Output the (x, y) coordinate of the center of the cell containing the given text.  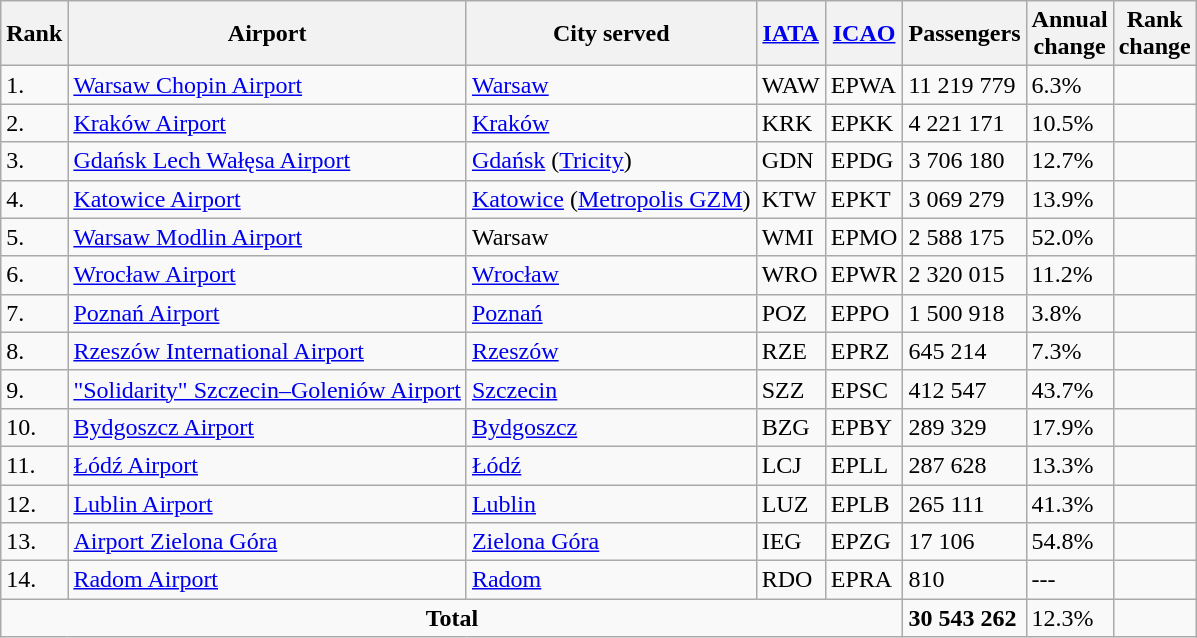
810 (964, 580)
Gdańsk (Tricity) (611, 161)
43.7% (1070, 389)
Kraków (611, 123)
City served (611, 34)
BZG (790, 427)
10. (34, 427)
13.9% (1070, 199)
Airport (268, 34)
WMI (790, 237)
SZZ (790, 389)
KRK (790, 123)
EPWA (864, 85)
4. (34, 199)
11. (34, 465)
Gdańsk Lech Wałęsa Airport (268, 161)
IEG (790, 542)
ICAO (864, 34)
1. (34, 85)
Rankchange (1154, 34)
Lublin Airport (268, 503)
3 069 279 (964, 199)
Airport Zielona Góra (268, 542)
52.0% (1070, 237)
12.7% (1070, 161)
412 547 (964, 389)
EPKK (864, 123)
289 329 (964, 427)
Radom (611, 580)
9. (34, 389)
EPLL (864, 465)
Łódź Airport (268, 465)
Katowice Airport (268, 199)
287 628 (964, 465)
Passengers (964, 34)
Rzeszów (611, 351)
--- (1070, 580)
17 106 (964, 542)
11 219 779 (964, 85)
Poznań Airport (268, 313)
12.3% (1070, 618)
13.3% (1070, 465)
EPRZ (864, 351)
KTW (790, 199)
5. (34, 237)
RDO (790, 580)
11.2% (1070, 275)
8. (34, 351)
Radom Airport (268, 580)
EPWR (864, 275)
645 214 (964, 351)
EPLB (864, 503)
Total (452, 618)
30 543 262 (964, 618)
Annualchange (1070, 34)
1 500 918 (964, 313)
EPZG (864, 542)
RZE (790, 351)
2. (34, 123)
265 111 (964, 503)
2 588 175 (964, 237)
14. (34, 580)
Lublin (611, 503)
Warsaw Modlin Airport (268, 237)
13. (34, 542)
LCJ (790, 465)
6. (34, 275)
Wrocław Airport (268, 275)
54.8% (1070, 542)
EPDG (864, 161)
GDN (790, 161)
EPKT (864, 199)
3 706 180 (964, 161)
EPSC (864, 389)
10.5% (1070, 123)
Bydgoszcz (611, 427)
WRO (790, 275)
12. (34, 503)
2 320 015 (964, 275)
Rank (34, 34)
EPRA (864, 580)
3. (34, 161)
Katowice (Metropolis GZM) (611, 199)
17.9% (1070, 427)
EPBY (864, 427)
EPMO (864, 237)
41.3% (1070, 503)
7.3% (1070, 351)
LUZ (790, 503)
Łódź (611, 465)
WAW (790, 85)
3.8% (1070, 313)
Zielona Góra (611, 542)
Bydgoszcz Airport (268, 427)
Wrocław (611, 275)
Szczecin (611, 389)
7. (34, 313)
POZ (790, 313)
Rzeszów International Airport (268, 351)
4 221 171 (964, 123)
Poznań (611, 313)
"Solidarity" Szczecin–Goleniów Airport (268, 389)
EPPO (864, 313)
IATA (790, 34)
Kraków Airport (268, 123)
6.3% (1070, 85)
Warsaw Chopin Airport (268, 85)
